Locate the cell with the specified text and output its (X, Y) center coordinate. 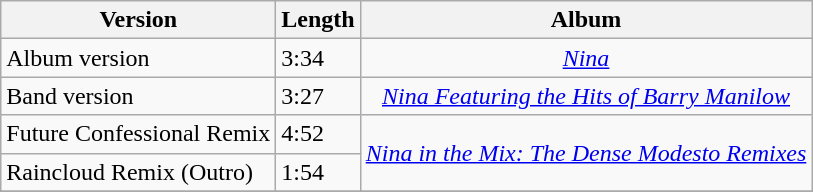
Band version (138, 96)
Nina Featuring the Hits of Barry Manilow (586, 96)
Version (138, 20)
Nina in the Mix: The Dense Modesto Remixes (586, 153)
Album version (138, 58)
3:34 (318, 58)
Nina (586, 58)
Album (586, 20)
Length (318, 20)
4:52 (318, 134)
3:27 (318, 96)
1:54 (318, 172)
Future Confessional Remix (138, 134)
Raincloud Remix (Outro) (138, 172)
